Return [X, Y] of the center of cell containing provided text 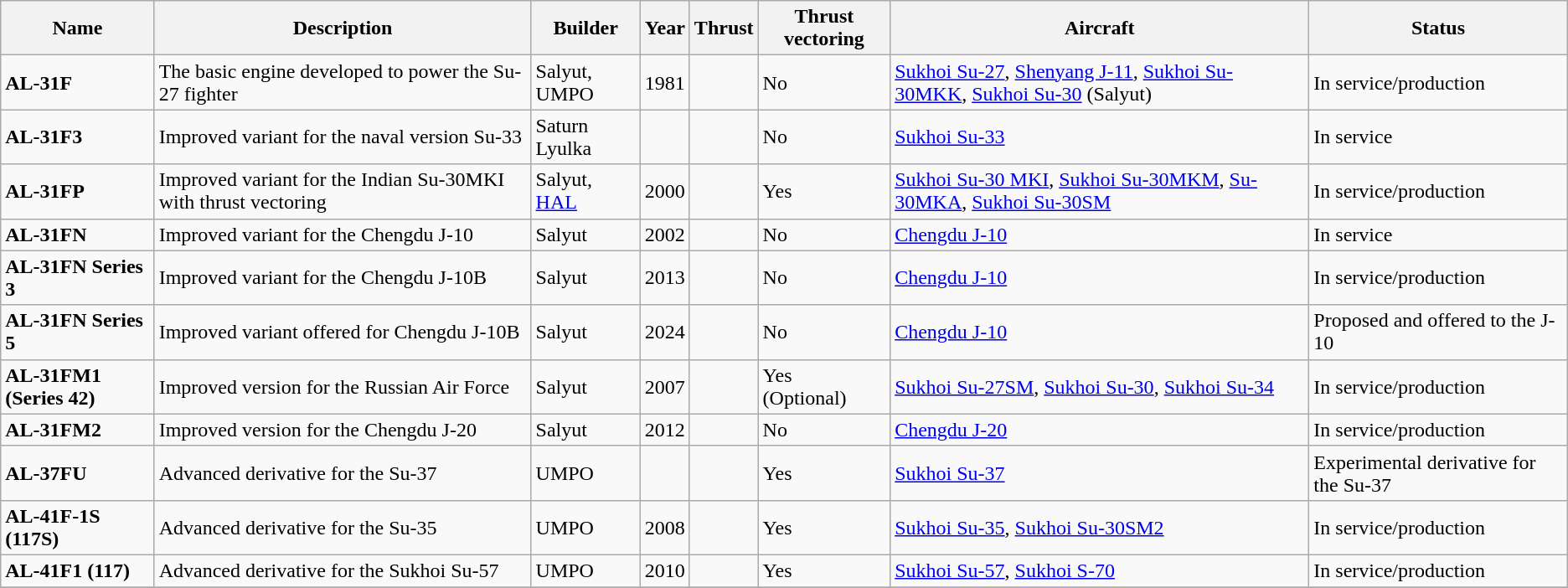
Proposed and offered to the J-10 [1438, 332]
Year [665, 28]
2007 [665, 387]
Experimental derivative for the Su-37 [1438, 472]
AL-31FN Series 3 [77, 278]
Sukhoi Su-27, Shenyang J-11, Sukhoi Su-30MKK, Sukhoi Su-30 (Salyut) [1100, 82]
Advanced derivative for the Sukhoi Su-57 [343, 570]
2002 [665, 235]
Salyut, HAL [585, 191]
AL-41F-1S (117S) [77, 528]
AL-31FM2 [77, 430]
AL-41F1 (117) [77, 570]
Advanced derivative for the Su-35 [343, 528]
Sukhoi Su-35, Sukhoi Su-30SM2 [1100, 528]
Improved variant offered for Chengdu J-10B [343, 332]
AL-31F3 [77, 137]
AL-31FN [77, 235]
Improved version for the Chengdu J-20 [343, 430]
AL-37FU [77, 472]
2012 [665, 430]
2010 [665, 570]
Aircraft [1100, 28]
Sukhoi Su-37 [1100, 472]
Sukhoi Su-27SM, Sukhoi Su-30, Sukhoi Su-34 [1100, 387]
Sukhoi Su-57, Sukhoi S-70 [1100, 570]
2024 [665, 332]
Sukhoi Su-30 MKI, Sukhoi Su-30MKM, Su-30MKA, Sukhoi Su-30SM [1100, 191]
2008 [665, 528]
Thrust vectoring [824, 28]
AL-31FP [77, 191]
Salyut, UMPO [585, 82]
Thrust [724, 28]
AL-31FM1 (Series 42) [77, 387]
Sukhoi Su-33 [1100, 137]
Advanced derivative for the Su-37 [343, 472]
2013 [665, 278]
AL-31FN Series 5 [77, 332]
Improved version for the Russian Air Force [343, 387]
1981 [665, 82]
Builder [585, 28]
Improved variant for the Indian Su-30MKI with thrust vectoring [343, 191]
Improved variant for the Chengdu J-10B [343, 278]
Description [343, 28]
Improved variant for the naval version Su-33 [343, 137]
The basic engine developed to power the Su-27 fighter [343, 82]
2000 [665, 191]
AL-31F [77, 82]
Name [77, 28]
Chengdu J-20 [1100, 430]
Yes(Optional) [824, 387]
Saturn Lyulka [585, 137]
Status [1438, 28]
Improved variant for the Chengdu J-10 [343, 235]
